For the text-containing cell, return its midpoint in (x, y) coordinate format. 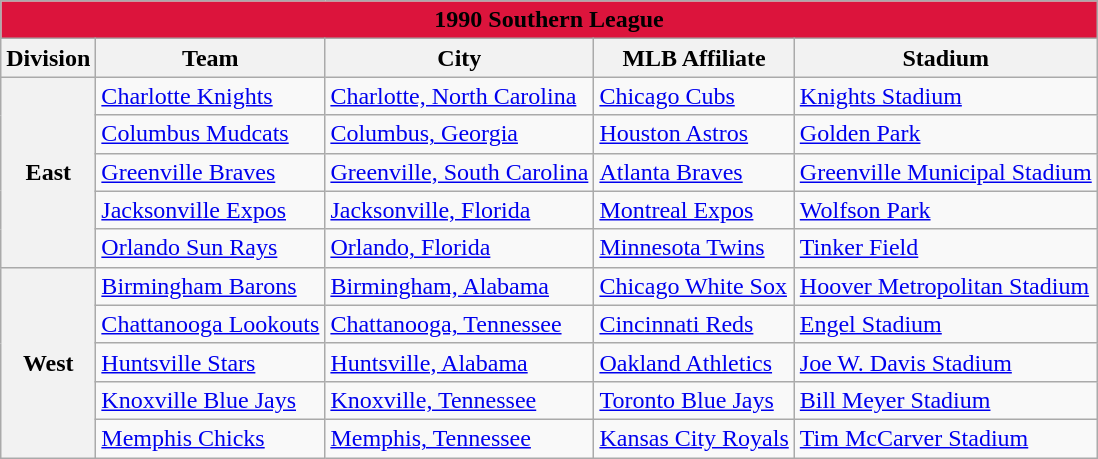
Knights Stadium (946, 96)
Division (48, 58)
1990 Southern League (550, 20)
Birmingham Barons (210, 286)
Greenville Braves (210, 172)
Greenville Municipal Stadium (946, 172)
Toronto Blue Jays (694, 400)
Minnesota Twins (694, 248)
Charlotte Knights (210, 96)
Charlotte, North Carolina (460, 96)
Knoxville Blue Jays (210, 400)
MLB Affiliate (694, 58)
Tinker Field (946, 248)
Montreal Expos (694, 210)
Chicago White Sox (694, 286)
Cincinnati Reds (694, 324)
Jacksonville Expos (210, 210)
Greenville, South Carolina (460, 172)
Kansas City Royals (694, 438)
Stadium (946, 58)
Bill Meyer Stadium (946, 400)
City (460, 58)
Knoxville, Tennessee (460, 400)
Chattanooga Lookouts (210, 324)
Orlando Sun Rays (210, 248)
Birmingham, Alabama (460, 286)
Wolfson Park (946, 210)
Columbus, Georgia (460, 134)
Atlanta Braves (694, 172)
Chicago Cubs (694, 96)
Memphis Chicks (210, 438)
Chattanooga, Tennessee (460, 324)
Hoover Metropolitan Stadium (946, 286)
Columbus Mudcats (210, 134)
Huntsville, Alabama (460, 362)
Memphis, Tennessee (460, 438)
Huntsville Stars (210, 362)
Orlando, Florida (460, 248)
East (48, 172)
Joe W. Davis Stadium (946, 362)
Tim McCarver Stadium (946, 438)
Oakland Athletics (694, 362)
Engel Stadium (946, 324)
West (48, 362)
Houston Astros (694, 134)
Golden Park (946, 134)
Jacksonville, Florida (460, 210)
Team (210, 58)
